Return (X, Y) of the center of cell containing provided text 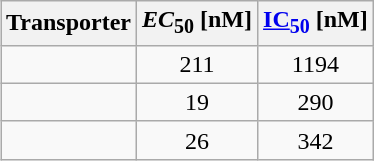
IC50 [nM] (316, 23)
EC50 [nM] (196, 23)
290 (316, 102)
Transporter (69, 23)
19 (196, 102)
211 (196, 64)
1194 (316, 64)
342 (316, 140)
26 (196, 140)
